For the text-containing cell, return its midpoint in (X, Y) coordinate format. 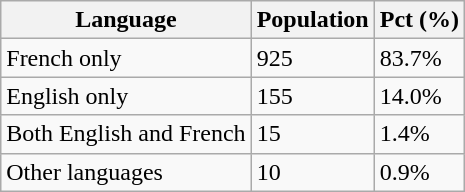
English only (126, 96)
French only (126, 58)
Both English and French (126, 134)
10 (312, 172)
14.0% (419, 96)
1.4% (419, 134)
Pct (%) (419, 20)
0.9% (419, 172)
925 (312, 58)
Language (126, 20)
83.7% (419, 58)
15 (312, 134)
155 (312, 96)
Other languages (126, 172)
Population (312, 20)
